Return the [x, y] coordinate for the center point of the cell that contains the specified text.  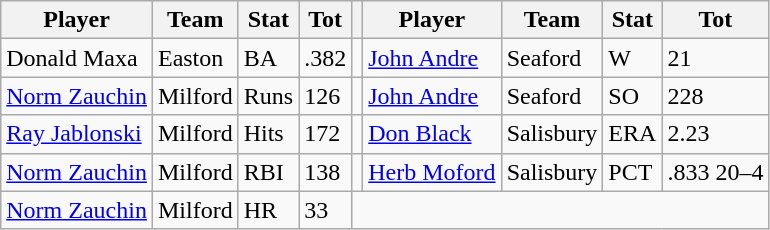
.833 20–4 [716, 172]
Runs [268, 96]
Ray Jablonski [77, 134]
Herb Moford [432, 172]
Donald Maxa [77, 58]
HR [268, 210]
126 [326, 96]
PCT [632, 172]
.382 [326, 58]
BA [268, 58]
Don Black [432, 134]
2.23 [716, 134]
21 [716, 58]
SO [632, 96]
172 [326, 134]
138 [326, 172]
W [632, 58]
Hits [268, 134]
228 [716, 96]
33 [326, 210]
Easton [195, 58]
RBI [268, 172]
ERA [632, 134]
